Output the (X, Y) coordinate of the center of the cell containing the given text.  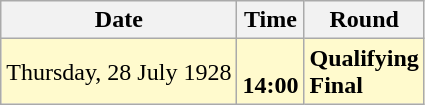
Round (364, 20)
Thursday, 28 July 1928 (119, 72)
14:00 (270, 72)
Date (119, 20)
QualifyingFinal (364, 72)
Time (270, 20)
